Locate the cell with the specified text and output its [x, y] center coordinate. 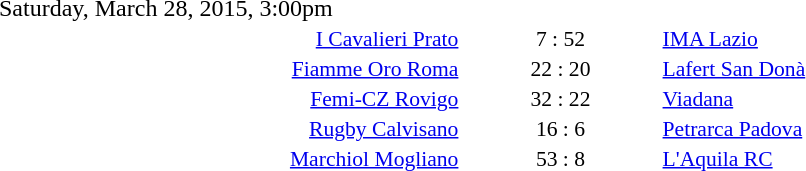
22 : 20 [560, 68]
32 : 22 [560, 98]
16 : 6 [560, 128]
7 : 52 [560, 38]
